From the cell containing the given text, extract its center point as [x, y] coordinate. 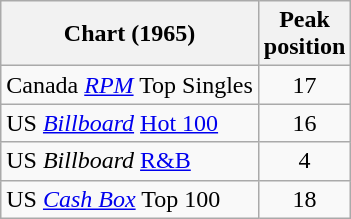
18 [304, 199]
4 [304, 161]
17 [304, 85]
Peakposition [304, 34]
US Billboard Hot 100 [130, 123]
US Billboard R&B [130, 161]
16 [304, 123]
Chart (1965) [130, 34]
Canada RPM Top Singles [130, 85]
US Cash Box Top 100 [130, 199]
